Capture the cell that displays the provided text and extract its (x, y) central coordinate. 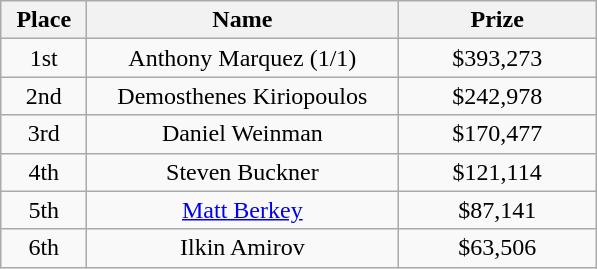
5th (44, 210)
$170,477 (498, 134)
$87,141 (498, 210)
3rd (44, 134)
$242,978 (498, 96)
Place (44, 20)
4th (44, 172)
2nd (44, 96)
1st (44, 58)
Demosthenes Kiriopoulos (242, 96)
6th (44, 248)
Anthony Marquez (1/1) (242, 58)
Matt Berkey (242, 210)
$63,506 (498, 248)
Name (242, 20)
Prize (498, 20)
Ilkin Amirov (242, 248)
Steven Buckner (242, 172)
Daniel Weinman (242, 134)
$393,273 (498, 58)
$121,114 (498, 172)
